Return (X, Y) of the center of cell containing provided text 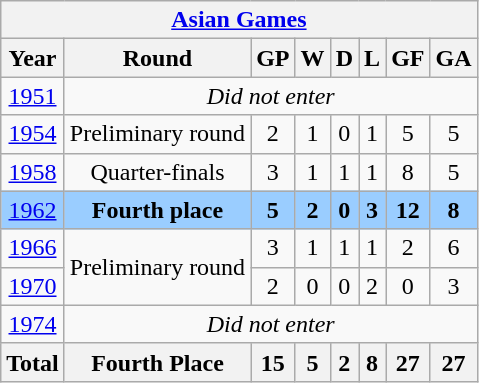
Quarter-finals (157, 172)
GP (273, 58)
1970 (33, 286)
6 (454, 248)
1954 (33, 134)
Total (33, 362)
1962 (33, 210)
Round (157, 58)
Fourth place (157, 210)
12 (408, 210)
Fourth Place (157, 362)
W (312, 58)
D (344, 58)
GA (454, 58)
Year (33, 58)
1974 (33, 324)
L (372, 58)
1966 (33, 248)
1951 (33, 96)
15 (273, 362)
1958 (33, 172)
Asian Games (239, 20)
GF (408, 58)
